From the cell containing the given text, extract its center point as (x, y) coordinate. 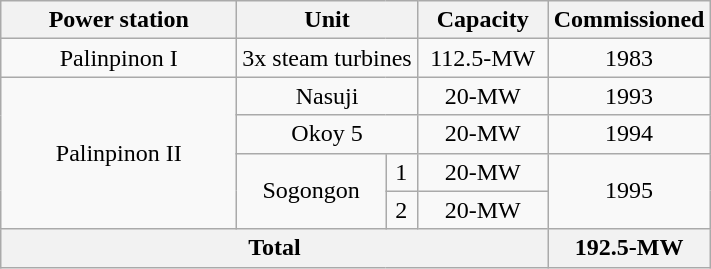
Palinpinon I (119, 58)
3x steam turbines (327, 58)
112.5-MW (482, 58)
2 (402, 210)
1993 (629, 96)
Power station (119, 20)
192.5-MW (629, 248)
Commissioned (629, 20)
Nasuji (327, 96)
1 (402, 172)
Okoy 5 (327, 134)
Unit (327, 20)
Capacity (482, 20)
1983 (629, 58)
1994 (629, 134)
Palinpinon II (119, 153)
1995 (629, 191)
Sogongon (312, 191)
Total (275, 248)
